Identify which cell holds the provided text, then report its [X, Y] central coordinate. 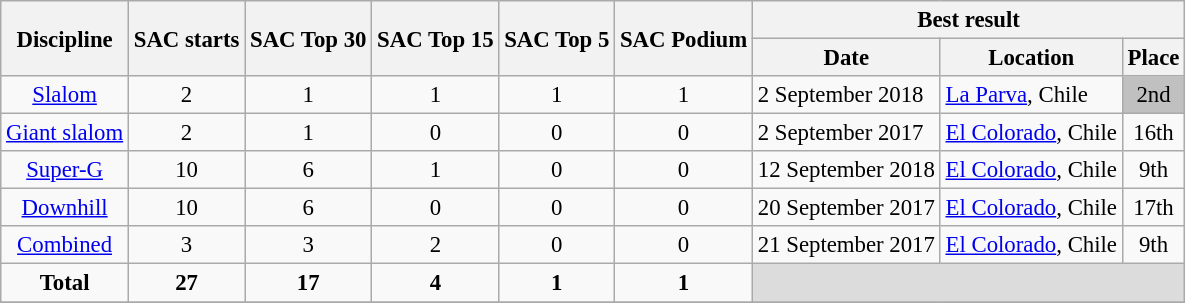
Super-G [65, 170]
2 September 2018 [846, 95]
17 [308, 283]
Total [65, 283]
20 September 2017 [846, 208]
La Parva, Chile [1031, 95]
Best result [968, 20]
SAC Top 5 [557, 38]
16th [1153, 133]
SAC Top 30 [308, 38]
2nd [1153, 95]
SAC Podium [684, 38]
Combined [65, 245]
4 [436, 283]
21 September 2017 [846, 245]
27 [186, 283]
Date [846, 58]
Location [1031, 58]
12 September 2018 [846, 170]
2 September 2017 [846, 133]
Slalom [65, 95]
Discipline [65, 38]
Downhill [65, 208]
SAC Top 15 [436, 38]
17th [1153, 208]
Giant slalom [65, 133]
Place [1153, 58]
SAC starts [186, 38]
